Scan for the cell matching the given text and deliver its [X, Y] coordinate at center. 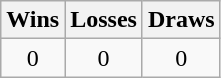
Wins [33, 20]
Draws [181, 20]
Losses [104, 20]
